Search for the cell housing the specified text and yield its [x, y] center coordinate. 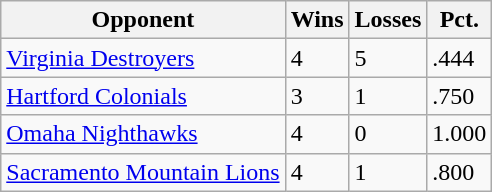
Opponent [143, 20]
Losses [388, 20]
1.000 [460, 134]
Pct. [460, 20]
3 [317, 96]
.800 [460, 172]
Omaha Nighthawks [143, 134]
.444 [460, 58]
Sacramento Mountain Lions [143, 172]
Hartford Colonials [143, 96]
0 [388, 134]
Wins [317, 20]
.750 [460, 96]
5 [388, 58]
Virginia Destroyers [143, 58]
